Return the [x, y] coordinate for the center point of the cell that contains the specified text.  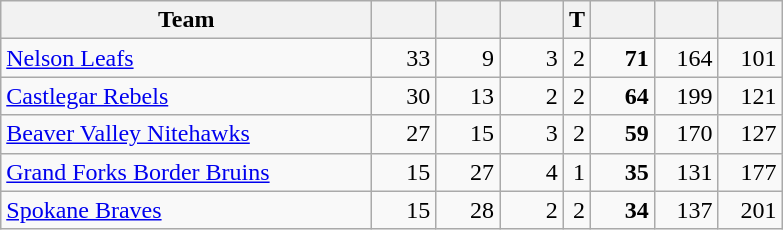
199 [686, 96]
Spokane Braves [186, 210]
4 [532, 172]
59 [622, 134]
1 [576, 172]
Beaver Valley Nitehawks [186, 134]
164 [686, 58]
101 [750, 58]
137 [686, 210]
Grand Forks Border Bruins [186, 172]
64 [622, 96]
201 [750, 210]
35 [622, 172]
Team [186, 20]
30 [404, 96]
Castlegar Rebels [186, 96]
T [576, 20]
34 [622, 210]
Nelson Leafs [186, 58]
127 [750, 134]
13 [468, 96]
9 [468, 58]
33 [404, 58]
28 [468, 210]
177 [750, 172]
121 [750, 96]
170 [686, 134]
71 [622, 58]
131 [686, 172]
